Search for the cell housing the specified text and yield its [X, Y] center coordinate. 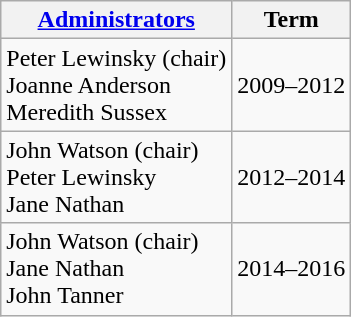
John Watson (chair)Peter LewinskyJane Nathan [116, 177]
Peter Lewinsky (chair)Joanne AndersonMeredith Sussex [116, 85]
2014–2016 [292, 269]
John Watson (chair)Jane NathanJohn Tanner [116, 269]
2009–2012 [292, 85]
Term [292, 20]
Administrators [116, 20]
2012–2014 [292, 177]
